Return the (x, y) coordinate for the center point of the cell that contains the specified text.  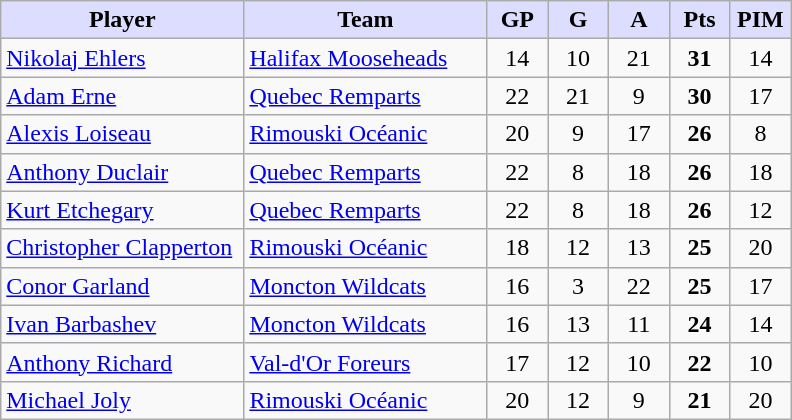
Anthony Richard (122, 362)
30 (700, 96)
Conor Garland (122, 286)
11 (638, 324)
Christopher Clapperton (122, 248)
Val-d'Or Foreurs (366, 362)
Anthony Duclair (122, 172)
Kurt Etchegary (122, 210)
24 (700, 324)
Michael Joly (122, 400)
Ivan Barbashev (122, 324)
Pts (700, 20)
Alexis Loiseau (122, 134)
Halifax Mooseheads (366, 58)
A (638, 20)
GP (518, 20)
Player (122, 20)
Adam Erne (122, 96)
Nikolaj Ehlers (122, 58)
31 (700, 58)
PIM (760, 20)
3 (578, 286)
G (578, 20)
Team (366, 20)
